Pinpoint the cell where the given text exists, returning its (x, y) midpoint coordinate. 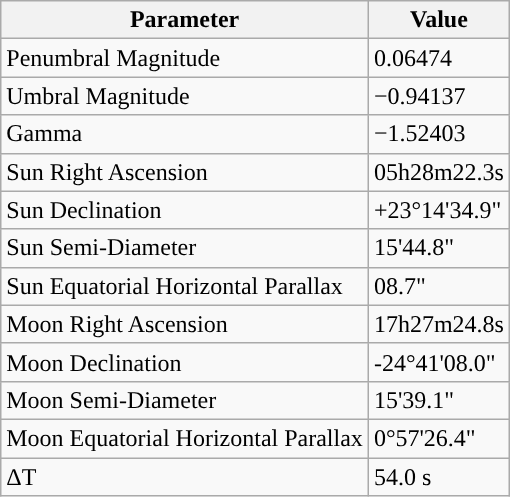
Sun Right Ascension (185, 172)
+23°14'34.9" (438, 210)
17h27m24.8s (438, 324)
Moon Right Ascension (185, 324)
Value (438, 20)
Sun Semi-Diameter (185, 248)
−1.52403 (438, 134)
Moon Declination (185, 362)
08.7" (438, 286)
Gamma (185, 134)
Penumbral Magnitude (185, 58)
-24°41'08.0" (438, 362)
ΔT (185, 477)
15'39.1" (438, 400)
Sun Equatorial Horizontal Parallax (185, 286)
0°57'26.4" (438, 438)
Sun Declination (185, 210)
Moon Equatorial Horizontal Parallax (185, 438)
Umbral Magnitude (185, 96)
0.06474 (438, 58)
15'44.8" (438, 248)
54.0 s (438, 477)
05h28m22.3s (438, 172)
Moon Semi-Diameter (185, 400)
−0.94137 (438, 96)
Parameter (185, 20)
